Provide the (X, Y) coordinate of the cell's center where the given text is located.  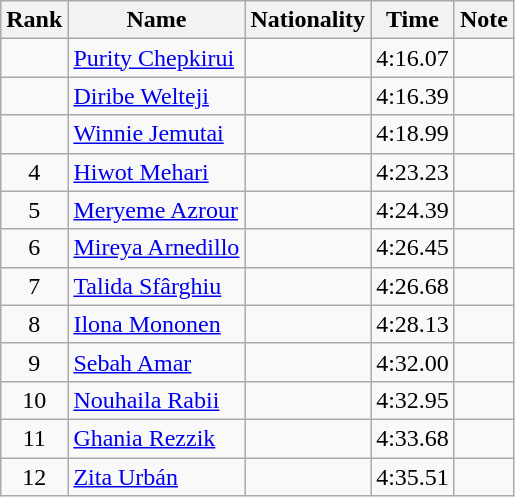
Note (484, 20)
4:28.13 (413, 324)
Nationality (308, 20)
Nouhaila Rabii (156, 400)
Diribe Welteji (156, 96)
Purity Chepkirui (156, 58)
9 (34, 362)
6 (34, 248)
4:24.39 (413, 210)
11 (34, 438)
4:18.99 (413, 134)
12 (34, 477)
Zita Urbán (156, 477)
8 (34, 324)
Ghania Rezzik (156, 438)
Mireya Arnedillo (156, 248)
4:23.23 (413, 172)
Ilona Mononen (156, 324)
Name (156, 20)
7 (34, 286)
4:26.45 (413, 248)
Talida Sfârghiu (156, 286)
4:32.00 (413, 362)
Sebah Amar (156, 362)
4:33.68 (413, 438)
4:32.95 (413, 400)
Time (413, 20)
5 (34, 210)
4 (34, 172)
4:26.68 (413, 286)
4:35.51 (413, 477)
Winnie Jemutai (156, 134)
Hiwot Mehari (156, 172)
4:16.07 (413, 58)
10 (34, 400)
Meryeme Azrour (156, 210)
4:16.39 (413, 96)
Rank (34, 20)
